Search for the cell housing the specified text and yield its (x, y) center coordinate. 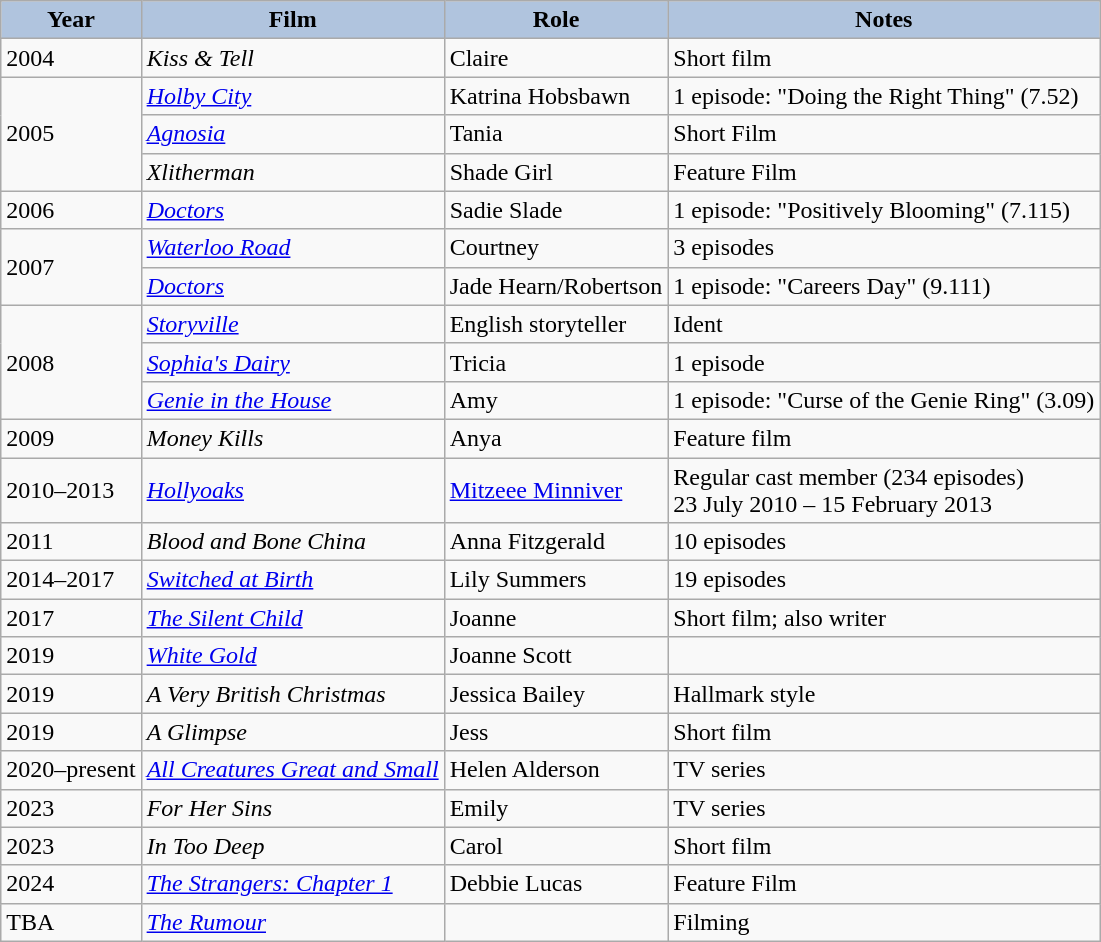
Feature film (884, 438)
Jess (556, 732)
Amy (556, 400)
Agnosia (292, 134)
2020–present (71, 770)
In Too Deep (292, 846)
Filming (884, 922)
1 episode (884, 362)
Katrina Hobsbawn (556, 96)
2011 (71, 542)
For Her Sins (292, 808)
Mitzeee Minniver (556, 490)
2006 (71, 210)
Ident (884, 324)
2014–2017 (71, 580)
Storyville (292, 324)
2009 (71, 438)
1 episode: "Careers Day" (9.111) (884, 286)
2017 (71, 618)
Short film; also writer (884, 618)
A Glimpse (292, 732)
The Strangers: Chapter 1 (292, 884)
Tricia (556, 362)
Switched at Birth (292, 580)
Hollyoaks (292, 490)
All Creatures Great and Small (292, 770)
TBA (71, 922)
1 episode: "Positively Blooming" (7.115) (884, 210)
Anya (556, 438)
1 episode: "Doing the Right Thing" (7.52) (884, 96)
Claire (556, 58)
The Silent Child (292, 618)
2007 (71, 267)
19 episodes (884, 580)
Holby City (292, 96)
Notes (884, 20)
Genie in the House (292, 400)
Debbie Lucas (556, 884)
Hallmark style (884, 694)
Tania (556, 134)
Kiss & Tell (292, 58)
Lily Summers (556, 580)
1 episode: "Curse of the Genie Ring" (3.09) (884, 400)
Shade Girl (556, 172)
A Very British Christmas (292, 694)
10 episodes (884, 542)
The Rumour (292, 922)
Helen Alderson (556, 770)
Emily (556, 808)
Regular cast member (234 episodes)23 July 2010 – 15 February 2013 (884, 490)
Xlitherman (292, 172)
Courtney (556, 248)
Waterloo Road (292, 248)
2004 (71, 58)
Anna Fitzgerald (556, 542)
Film (292, 20)
Joanne Scott (556, 656)
Joanne (556, 618)
Money Kills (292, 438)
Short Film (884, 134)
Jade Hearn/Robertson (556, 286)
Carol (556, 846)
Sadie Slade (556, 210)
Year (71, 20)
Sophia's Dairy (292, 362)
Role (556, 20)
2010–2013 (71, 490)
2008 (71, 362)
White Gold (292, 656)
English storyteller (556, 324)
3 episodes (884, 248)
2024 (71, 884)
Blood and Bone China (292, 542)
Jessica Bailey (556, 694)
2005 (71, 134)
